Output the (x, y) coordinate of the center of the cell containing the given text.  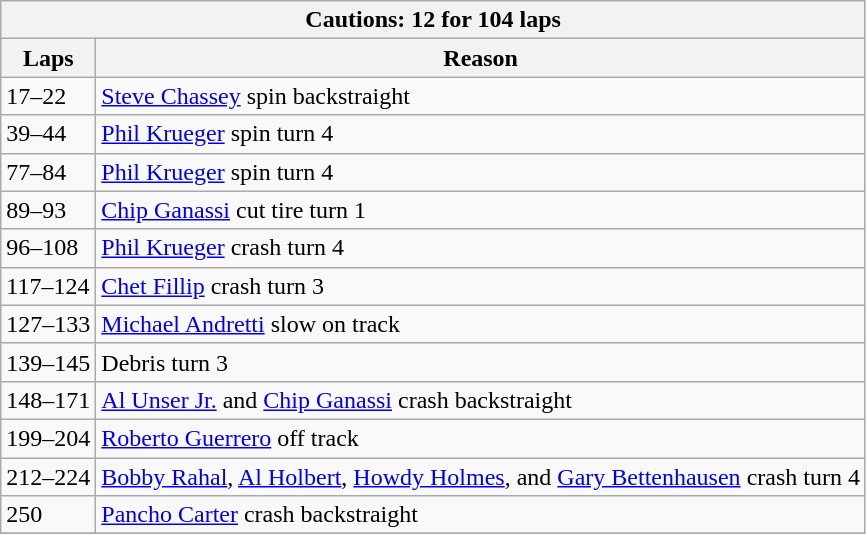
77–84 (48, 172)
250 (48, 515)
Bobby Rahal, Al Holbert, Howdy Holmes, and Gary Bettenhausen crash turn 4 (481, 477)
117–124 (48, 286)
Phil Krueger crash turn 4 (481, 248)
Cautions: 12 for 104 laps (434, 20)
Debris turn 3 (481, 362)
Reason (481, 58)
148–171 (48, 400)
96–108 (48, 248)
89–93 (48, 210)
39–44 (48, 134)
212–224 (48, 477)
Michael Andretti slow on track (481, 324)
Steve Chassey spin backstraight (481, 96)
17–22 (48, 96)
Laps (48, 58)
127–133 (48, 324)
Chip Ganassi cut tire turn 1 (481, 210)
Chet Fillip crash turn 3 (481, 286)
Roberto Guerrero off track (481, 438)
Pancho Carter crash backstraight (481, 515)
199–204 (48, 438)
Al Unser Jr. and Chip Ganassi crash backstraight (481, 400)
139–145 (48, 362)
